Search for the cell housing the specified text and yield its [x, y] center coordinate. 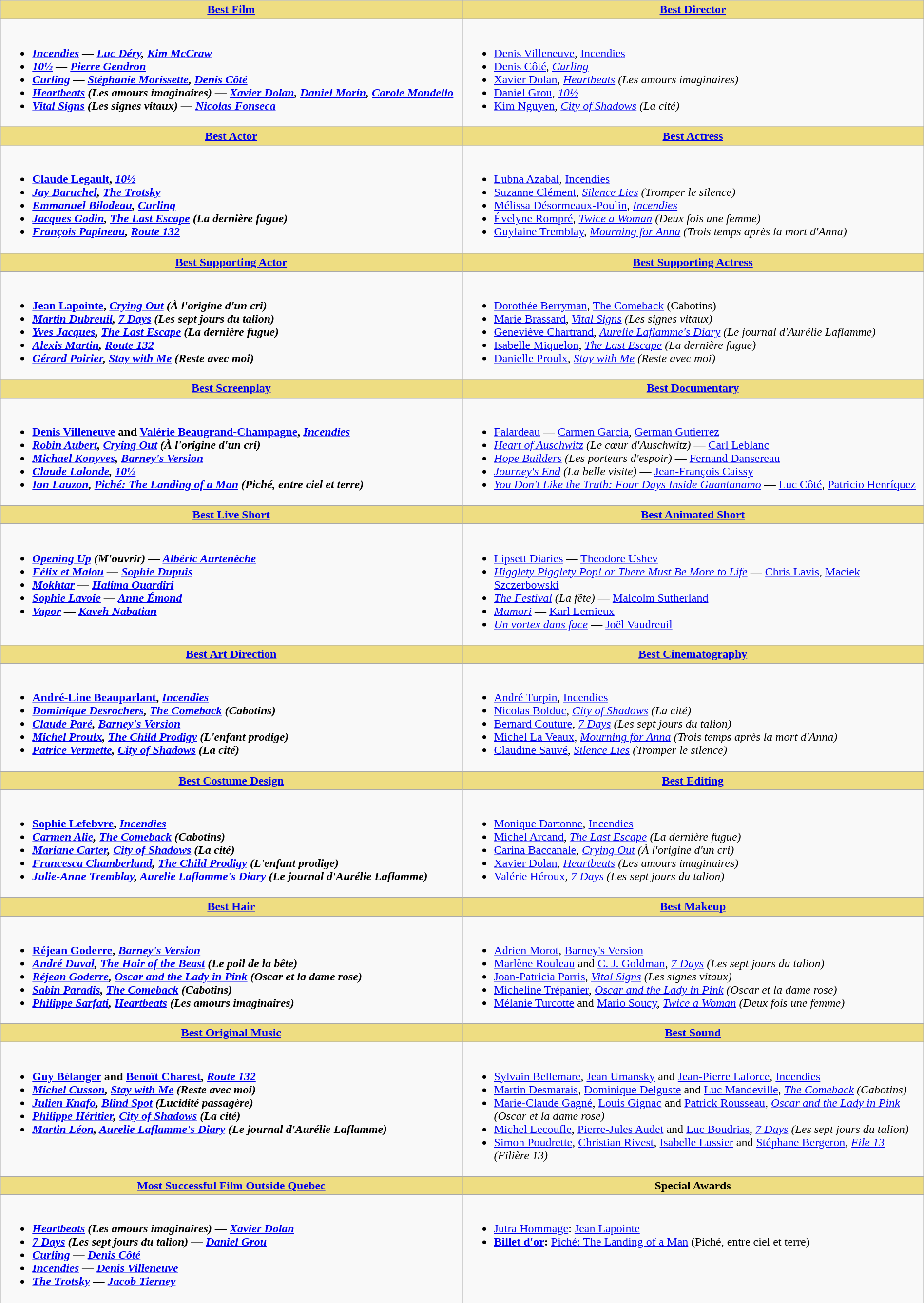
Best Makeup [693, 907]
Best Editing [693, 780]
Opening Up (M'ouvrir) — Albéric AurtenècheFélix et Malou — Sophie DupuisMokhtar — Halima OuardiriSophie Lavoie — Anne ÉmondVapor — Kaveh Nabatian [231, 584]
Best Actor [231, 136]
Best Cinematography [693, 654]
Best Supporting Actor [231, 262]
Best Screenplay [231, 388]
Best Sound [693, 1033]
Best Costume Design [231, 780]
Best Original Music [231, 1033]
Best Actress [693, 136]
Claude Legault, 10½Jay Baruchel, The TrotskyEmmanuel Bilodeau, CurlingJacques Godin, The Last Escape (La dernière fugue)François Papineau, Route 132 [231, 199]
Best Live Short [231, 515]
Special Awards [693, 1186]
Most Successful Film Outside Quebec [231, 1186]
Best Director [693, 10]
Denis Villeneuve, IncendiesDenis Côté, CurlingXavier Dolan, Heartbeats (Les amours imaginaires)Daniel Grou, 10½Kim Nguyen, City of Shadows (La cité) [693, 73]
Jutra Hommage: Jean LapointeBillet d'or: Piché: The Landing of a Man (Piché, entre ciel et terre) [693, 1248]
Best Art Direction [231, 654]
Best Supporting Actress [693, 262]
Best Hair [231, 907]
Best Film [231, 10]
Best Documentary [693, 388]
Best Animated Short [693, 515]
